Find where the given text appears and provide that cell's center as (x, y) coordinate. 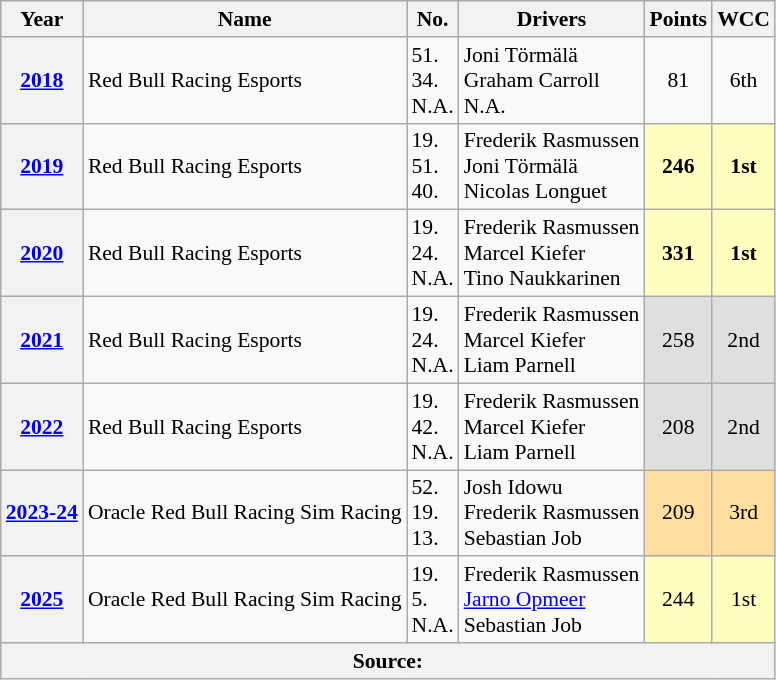
2018 (42, 80)
Frederik Rasmussen Marcel Kiefer Tino Naukkarinen (552, 254)
209 (678, 514)
2025 (42, 600)
2022 (42, 426)
Name (245, 19)
Frederik Rasmussen Jarno Opmeer Sebastian Job (552, 600)
52.19.13. (432, 514)
Year (42, 19)
2023-24 (42, 514)
246 (678, 166)
244 (678, 600)
208 (678, 426)
19.51.40. (432, 166)
Drivers (552, 19)
51.34.N.A. (432, 80)
19.42.N.A. (432, 426)
258 (678, 340)
Joni Törmälä Graham Carroll N.A. (552, 80)
Frederik Rasmussen Joni Törmälä Nicolas Longuet (552, 166)
No. (432, 19)
19.5.N.A. (432, 600)
6th (744, 80)
Points (678, 19)
WCC (744, 19)
Source: (388, 661)
2019 (42, 166)
2020 (42, 254)
331 (678, 254)
81 (678, 80)
2021 (42, 340)
3rd (744, 514)
Josh Idowu Frederik Rasmussen Sebastian Job (552, 514)
